Return (x, y) of the center of cell containing provided text 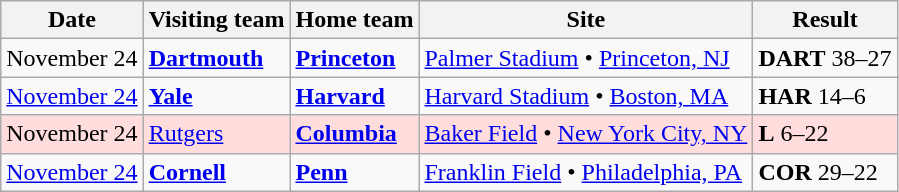
Yale (216, 96)
HAR 14–6 (825, 96)
Site (586, 20)
Dartmouth (216, 58)
Baker Field • New York City, NY (586, 134)
Visiting team (216, 20)
Home team (354, 20)
Harvard Stadium • Boston, MA (586, 96)
Date (72, 20)
Franklin Field • Philadelphia, PA (586, 172)
Result (825, 20)
Columbia (354, 134)
DART 38–27 (825, 58)
Palmer Stadium • Princeton, NJ (586, 58)
Penn (354, 172)
Rutgers (216, 134)
Harvard (354, 96)
L 6–22 (825, 134)
COR 29–22 (825, 172)
Princeton (354, 58)
Cornell (216, 172)
